Return the (X, Y) coordinate for the center point of the cell that contains the specified text.  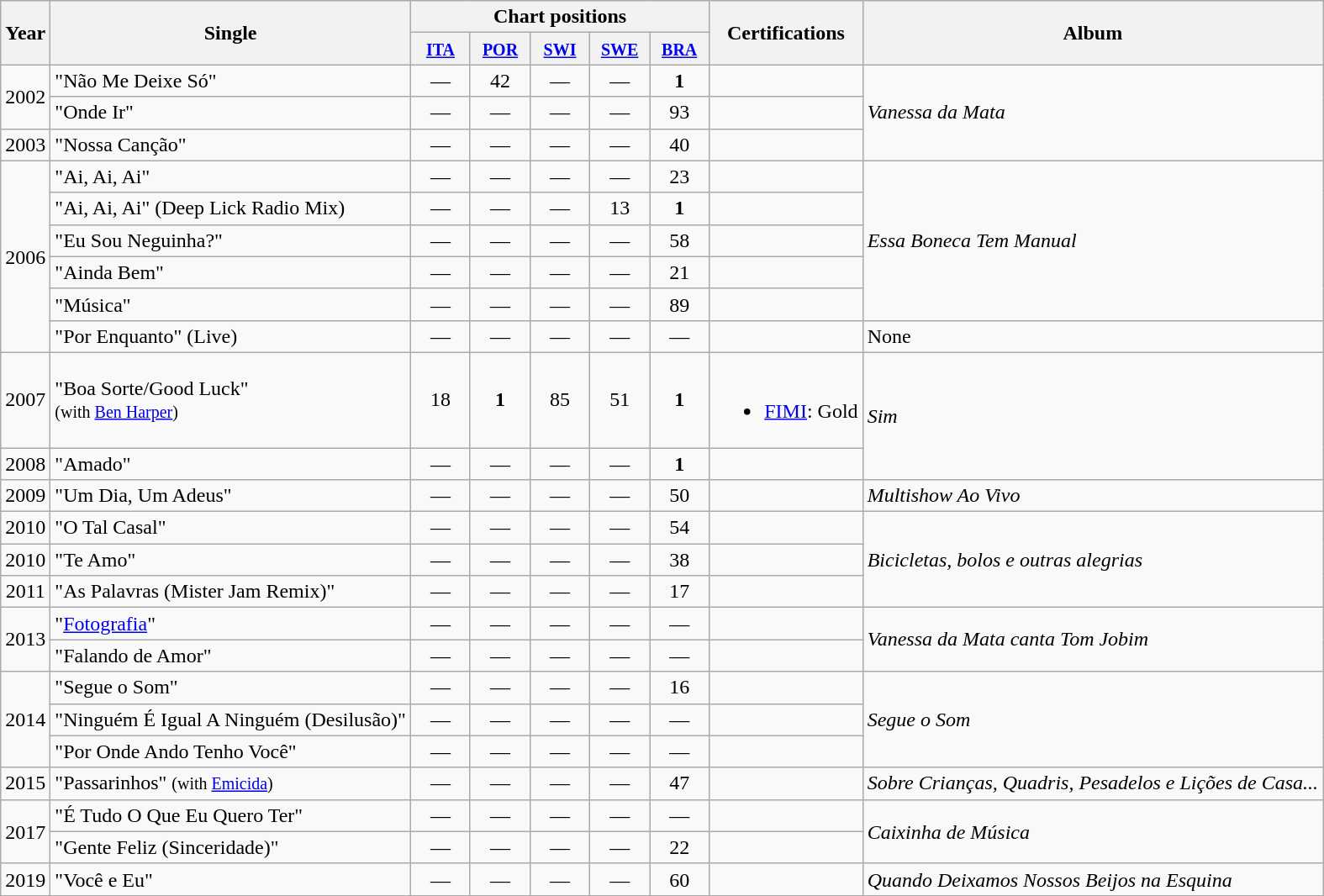
SWE (620, 49)
"É Tudo O Que Eu Quero Ter" (230, 815)
Certifications (786, 33)
Single (230, 33)
Segue o Som (1093, 719)
"Música" (230, 304)
"Onde Ir" (230, 113)
18 (440, 400)
60 (679, 879)
None (1093, 336)
"Amado" (230, 463)
Album (1093, 33)
"Nossa Canção" (230, 145)
13 (620, 208)
Chart positions (560, 17)
"Por Onde Ando Tenho Você" (230, 751)
Bicicletas, bolos e outras alegrias (1093, 560)
51 (620, 400)
"Ainda Bem" (230, 272)
Year (25, 33)
"Boa Sorte/Good Luck" (with Ben Harper) (230, 400)
"Ai, Ai, Ai" (Deep Lick Radio Mix) (230, 208)
Multishow Ao Vivo (1093, 496)
Quando Deixamos Nossos Beijos na Esquina (1093, 879)
Sobre Crianças, Quadris, Pesadelos e Lições de Casa... (1093, 783)
"Eu Sou Neguinha?" (230, 240)
"Não Me Deixe Só" (230, 81)
17 (679, 592)
2015 (25, 783)
Sim (1093, 415)
"Por Enquanto" (Live) (230, 336)
2013 (25, 640)
2003 (25, 145)
2011 (25, 592)
2006 (25, 256)
"Ai, Ai, Ai" (230, 177)
"Segue o Som" (230, 688)
"As Palavras (Mister Jam Remix)" (230, 592)
58 (679, 240)
2009 (25, 496)
23 (679, 177)
"Falando de Amor" (230, 656)
Caixinha de Música (1093, 831)
Vanessa da Mata (1093, 113)
Vanessa da Mata canta Tom Jobim (1093, 640)
POR (499, 49)
47 (679, 783)
ITA (440, 49)
93 (679, 113)
16 (679, 688)
22 (679, 847)
42 (499, 81)
BRA (679, 49)
2008 (25, 463)
"Te Amo" (230, 560)
2014 (25, 719)
"Você e Eu" (230, 879)
89 (679, 304)
FIMI: Gold (786, 400)
21 (679, 272)
2017 (25, 831)
"Gente Feliz (Sinceridade)" (230, 847)
Essa Boneca Tem Manual (1093, 240)
"Fotografia" (230, 624)
2007 (25, 400)
"Ninguém É Igual A Ninguém (Desilusão)" (230, 719)
54 (679, 528)
"O Tal Casal" (230, 528)
85 (560, 400)
50 (679, 496)
40 (679, 145)
2019 (25, 879)
SWI (560, 49)
"Um Dia, Um Adeus" (230, 496)
"Passarinhos" (with Emicida) (230, 783)
2002 (25, 97)
38 (679, 560)
